Detect which cell encompasses the target text, then output its (x, y) center coordinate. 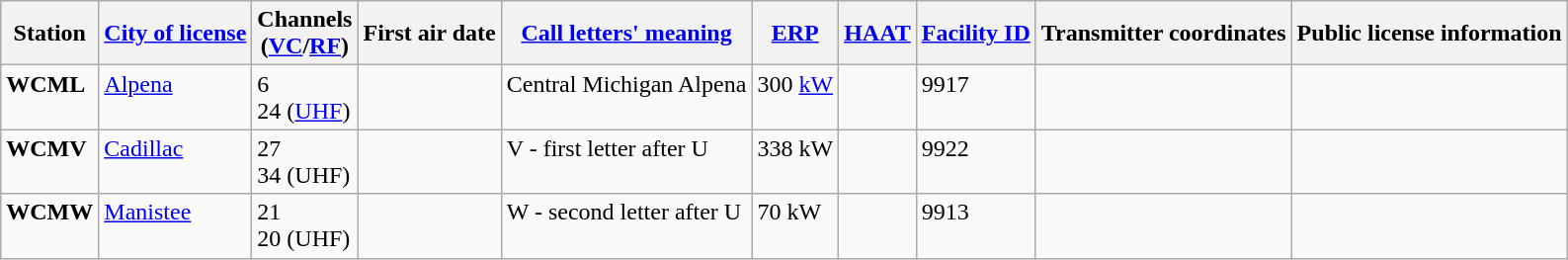
300 kW (795, 97)
9922 (976, 162)
70 kW (795, 225)
Central Michigan Alpena (626, 97)
Manistee (176, 225)
Station (49, 34)
Cadillac (176, 162)
6 24 (UHF) (304, 97)
9917 (976, 97)
338 kW (795, 162)
V - first letter after U (626, 162)
WCMW (49, 225)
Call letters' meaning (626, 34)
Facility ID (976, 34)
Alpena (176, 97)
ERP (795, 34)
Channels(VC/RF) (304, 34)
Transmitter coordinates (1164, 34)
2734 (UHF) (304, 162)
WCMV (49, 162)
WCML (49, 97)
W - second letter after U (626, 225)
Public license information (1429, 34)
2120 (UHF) (304, 225)
First air date (429, 34)
9913 (976, 225)
City of license (176, 34)
HAAT (877, 34)
